Capture the cell that displays the provided text and extract its [x, y] central coordinate. 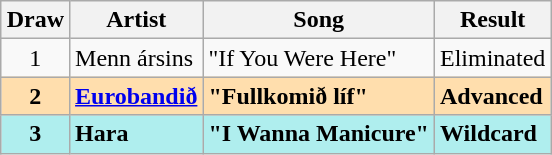
Result [492, 20]
Menn ársins [136, 58]
Song [319, 20]
Draw [35, 20]
Wildcard [492, 134]
Advanced [492, 96]
Artist [136, 20]
3 [35, 134]
"Fullkomið líf" [319, 96]
Eurobandið [136, 96]
"I Wanna Manicure" [319, 134]
"If You Were Here" [319, 58]
1 [35, 58]
2 [35, 96]
Hara [136, 134]
Eliminated [492, 58]
